Scan for the cell matching the given text and deliver its [x, y] coordinate at center. 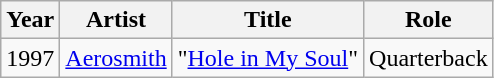
1997 [30, 58]
"Hole in My Soul" [268, 58]
Quarterback [429, 58]
Title [268, 20]
Artist [116, 20]
Year [30, 20]
Role [429, 20]
Aerosmith [116, 58]
